Capture the cell that displays the provided text and extract its (X, Y) central coordinate. 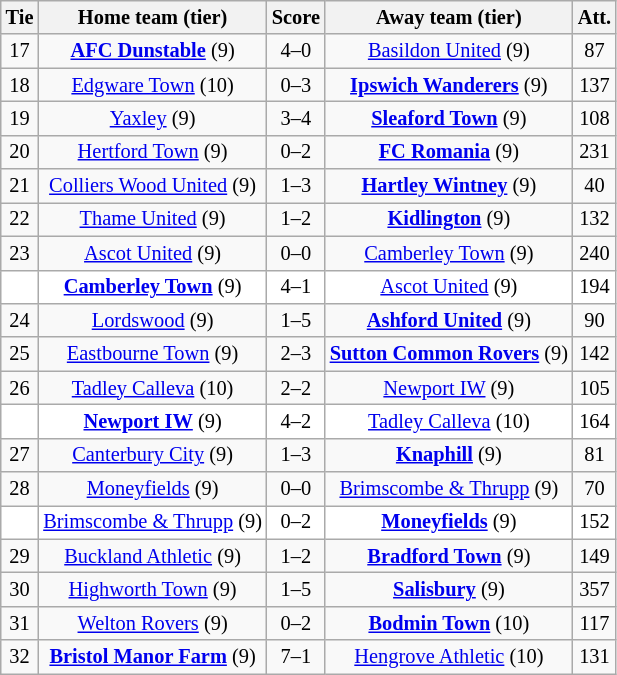
117 (594, 623)
357 (594, 589)
Tie (20, 17)
Sleaford Town (9) (449, 118)
4–1 (296, 287)
29 (20, 556)
Sutton Common Rovers (9) (449, 354)
142 (594, 354)
87 (594, 51)
Yaxley (9) (152, 118)
132 (594, 219)
Eastbourne Town (9) (152, 354)
7–1 (296, 657)
70 (594, 489)
240 (594, 253)
28 (20, 489)
Score (296, 17)
Salisbury (9) (449, 589)
Kidlington (9) (449, 219)
231 (594, 152)
Canterbury City (9) (152, 455)
2–2 (296, 388)
31 (20, 623)
Away team (tier) (449, 17)
Home team (tier) (152, 17)
Lordswood (9) (152, 320)
18 (20, 85)
32 (20, 657)
AFC Dunstable (9) (152, 51)
Welton Rovers (9) (152, 623)
Highworth Town (9) (152, 589)
Knaphill (9) (449, 455)
21 (20, 186)
0–3 (296, 85)
194 (594, 287)
Thame United (9) (152, 219)
20 (20, 152)
25 (20, 354)
30 (20, 589)
Ashford United (9) (449, 320)
Bodmin Town (10) (449, 623)
40 (594, 186)
17 (20, 51)
90 (594, 320)
24 (20, 320)
Bristol Manor Farm (9) (152, 657)
81 (594, 455)
108 (594, 118)
Hengrove Athletic (10) (449, 657)
Hartley Wintney (9) (449, 186)
19 (20, 118)
Edgware Town (10) (152, 85)
105 (594, 388)
Colliers Wood United (9) (152, 186)
152 (594, 522)
Hertford Town (9) (152, 152)
Bradford Town (9) (449, 556)
164 (594, 421)
137 (594, 85)
Att. (594, 17)
22 (20, 219)
23 (20, 253)
4–0 (296, 51)
Basildon United (9) (449, 51)
Ipswich Wanderers (9) (449, 85)
4–2 (296, 421)
149 (594, 556)
2–3 (296, 354)
Buckland Athletic (9) (152, 556)
26 (20, 388)
3–4 (296, 118)
FC Romania (9) (449, 152)
131 (594, 657)
27 (20, 455)
